Locate the cell with the specified text and output its (X, Y) center coordinate. 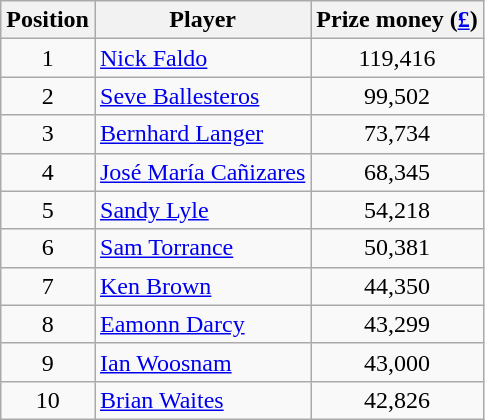
1 (48, 58)
8 (48, 324)
68,345 (397, 172)
Nick Faldo (202, 58)
Ian Woosnam (202, 362)
Bernhard Langer (202, 134)
50,381 (397, 248)
Sam Torrance (202, 248)
Ken Brown (202, 286)
2 (48, 96)
4 (48, 172)
Sandy Lyle (202, 210)
7 (48, 286)
Seve Ballesteros (202, 96)
Position (48, 20)
9 (48, 362)
6 (48, 248)
5 (48, 210)
99,502 (397, 96)
3 (48, 134)
119,416 (397, 58)
42,826 (397, 400)
44,350 (397, 286)
54,218 (397, 210)
Player (202, 20)
43,000 (397, 362)
43,299 (397, 324)
Brian Waites (202, 400)
Prize money (£) (397, 20)
Eamonn Darcy (202, 324)
José María Cañizares (202, 172)
73,734 (397, 134)
10 (48, 400)
